Identify which cell holds the provided text, then report its [X, Y] central coordinate. 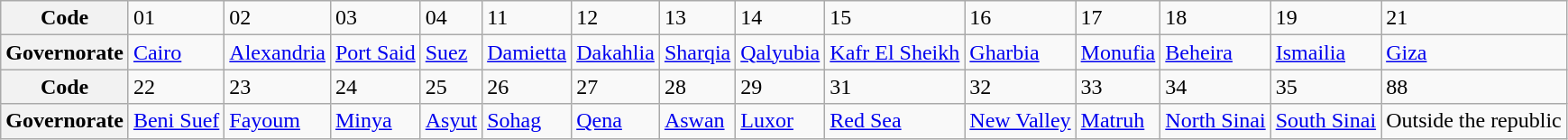
Matruh [1118, 121]
01 [176, 18]
12 [616, 18]
Giza [1474, 52]
New Valley [1021, 121]
88 [1474, 87]
15 [894, 18]
13 [697, 18]
25 [451, 87]
Monufia [1118, 52]
Qalyubia [781, 52]
North Sinai [1215, 121]
Dakahlia [616, 52]
22 [176, 87]
Suez [451, 52]
24 [375, 87]
Beheira [1215, 52]
Asyut [451, 121]
28 [697, 87]
Minya [375, 121]
Qena [616, 121]
Ismailia [1325, 52]
04 [451, 18]
Aswan [697, 121]
Kafr El Sheikh [894, 52]
11 [527, 18]
27 [616, 87]
03 [375, 18]
South Sinai [1325, 121]
Gharbia [1021, 52]
21 [1474, 18]
Alexandria [278, 52]
Luxor [781, 121]
Sharqia [697, 52]
29 [781, 87]
Beni Suef [176, 121]
Outside the republic [1474, 121]
Red Sea [894, 121]
32 [1021, 87]
16 [1021, 18]
34 [1215, 87]
17 [1118, 18]
Port Said [375, 52]
02 [278, 18]
Fayoum [278, 121]
18 [1215, 18]
35 [1325, 87]
Cairo [176, 52]
Damietta [527, 52]
33 [1118, 87]
26 [527, 87]
31 [894, 87]
23 [278, 87]
14 [781, 18]
19 [1325, 18]
Sohag [527, 121]
